Capture the cell that displays the provided text and extract its [x, y] central coordinate. 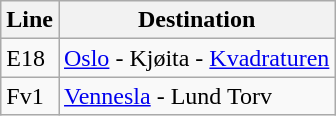
E18 [30, 58]
Oslo - Kjøita - Kvadraturen [196, 58]
Vennesla - Lund Torv [196, 96]
Destination [196, 20]
Line [30, 20]
Fv1 [30, 96]
